Detect which cell encompasses the target text, then output its [x, y] center coordinate. 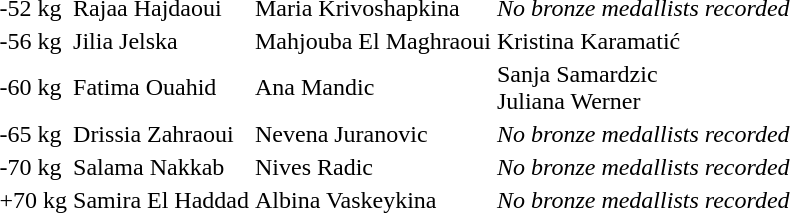
Salama Nakkab [162, 167]
Ana Mandic [372, 88]
Fatima Ouahid [162, 88]
Mahjouba El Maghraoui [372, 41]
Nevena Juranovic [372, 134]
Jilia Jelska [162, 41]
Nives Radic [372, 167]
Drissia Zahraoui [162, 134]
